Determine the (x, y) coordinate at the center of the cell enclosing the given text.  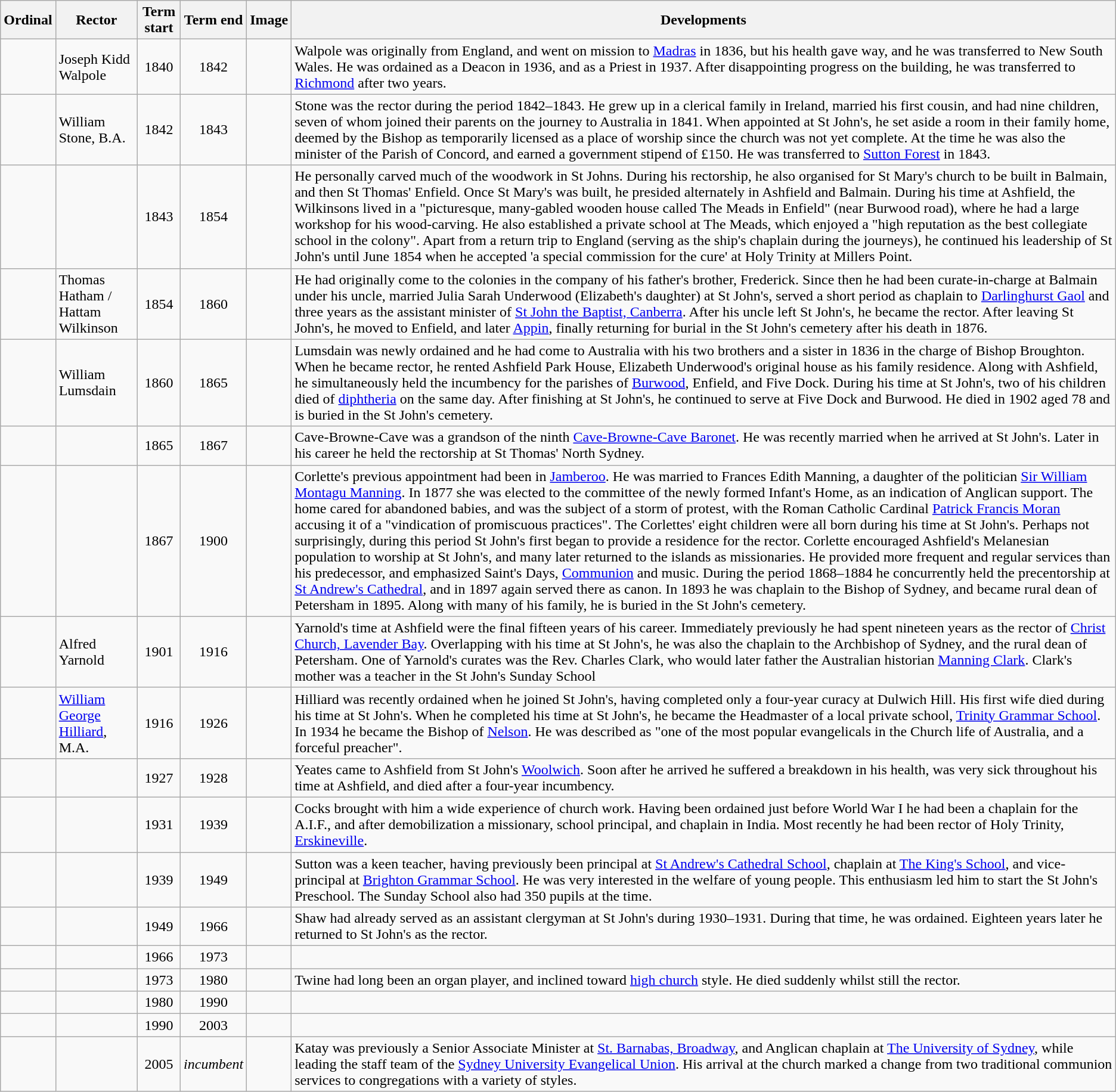
Ordinal (28, 20)
Twine had long been an organ player, and inclined toward high church style. He died suddenly whilst still the rector. (703, 980)
Term end (213, 20)
incumbent (213, 1064)
1901 (159, 652)
1926 (213, 722)
William Stone, B.A. (97, 130)
1931 (159, 824)
2003 (213, 1025)
1900 (213, 541)
1840 (159, 67)
Joseph Kidd Walpole (97, 67)
Developments (703, 20)
William George Hilliard, M.A. (97, 722)
Term start (159, 20)
Thomas Hatham / Hattam Wilkinson (97, 304)
2005 (159, 1064)
1927 (159, 777)
1928 (213, 777)
William Lumsdain (97, 383)
Alfred Yarnold (97, 652)
Image (269, 20)
Rector (97, 20)
